Provide the (x, y) coordinate of the cell's center where the given text is located.  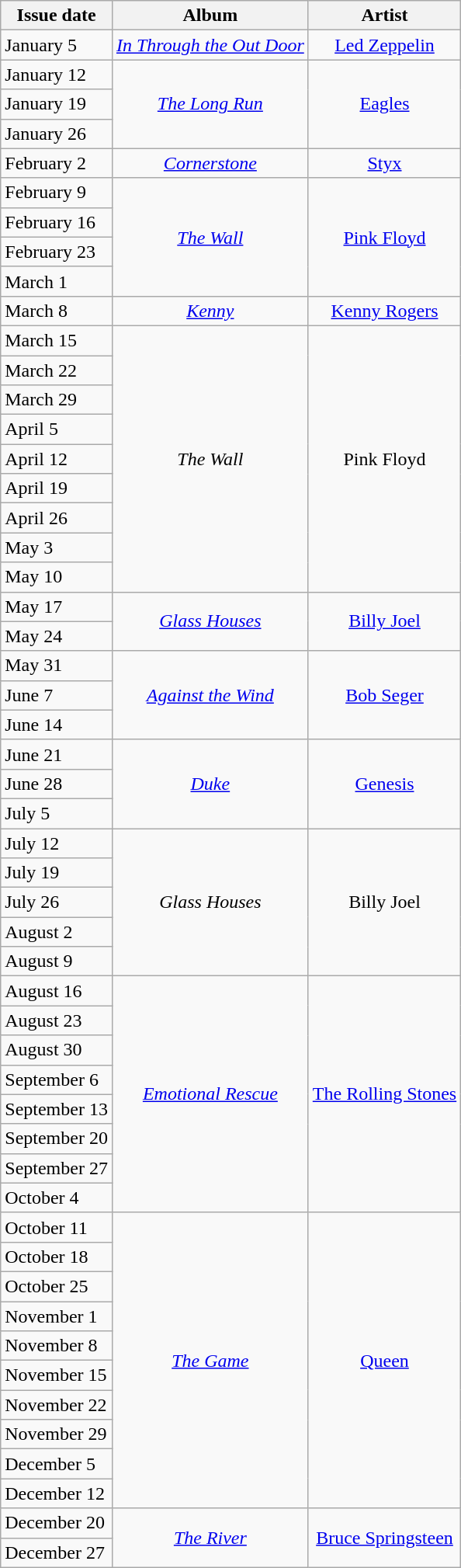
Against the Wind (210, 695)
The River (210, 1538)
October 25 (57, 1286)
August 23 (57, 1020)
January 26 (57, 134)
November 1 (57, 1316)
May 24 (57, 636)
September 20 (57, 1139)
December 20 (57, 1523)
December 5 (57, 1464)
In Through the Out Door (210, 45)
March 1 (57, 281)
Eagles (384, 104)
February 16 (57, 222)
Album (210, 16)
August 2 (57, 932)
January 19 (57, 104)
Kenny Rogers (384, 311)
October 18 (57, 1257)
March 8 (57, 311)
The Long Run (210, 104)
The Rolling Stones (384, 1094)
The Game (210, 1361)
July 12 (57, 843)
October 11 (57, 1227)
June 14 (57, 725)
February 9 (57, 193)
April 19 (57, 488)
July 26 (57, 902)
Emotional Rescue (210, 1094)
November 8 (57, 1346)
Bob Seger (384, 695)
November 15 (57, 1375)
Genesis (384, 784)
April 26 (57, 518)
January 5 (57, 45)
Cornerstone (210, 163)
May 17 (57, 607)
June 7 (57, 695)
March 15 (57, 340)
December 27 (57, 1552)
Issue date (57, 16)
September 27 (57, 1168)
September 13 (57, 1109)
July 5 (57, 813)
March 22 (57, 370)
August 30 (57, 1050)
May 31 (57, 666)
Led Zeppelin (384, 45)
November 22 (57, 1405)
March 29 (57, 400)
February 23 (57, 252)
August 9 (57, 961)
August 16 (57, 991)
Artist (384, 16)
April 5 (57, 429)
Queen (384, 1361)
July 19 (57, 873)
December 12 (57, 1493)
June 28 (57, 784)
April 12 (57, 459)
May 3 (57, 548)
Styx (384, 163)
January 12 (57, 75)
Duke (210, 784)
November 29 (57, 1434)
Kenny (210, 311)
February 2 (57, 163)
October 4 (57, 1198)
May 10 (57, 577)
September 6 (57, 1080)
Bruce Springsteen (384, 1538)
June 21 (57, 754)
